Return [x, y] of the center of cell containing provided text 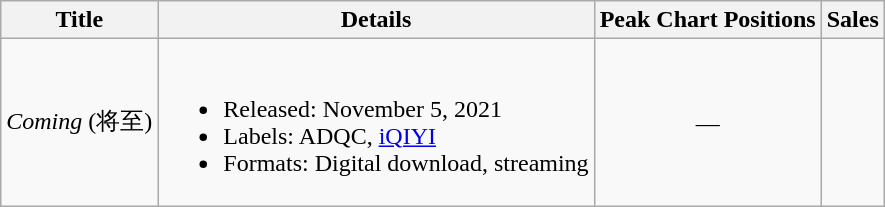
Title [80, 20]
Peak Chart Positions [708, 20]
— [708, 122]
Sales [852, 20]
Details [376, 20]
Released: November 5, 2021Labels: ADQC, iQIYIFormats: Digital download, streaming [376, 122]
Coming (将至) [80, 122]
